Identify which cell holds the provided text, then report its (X, Y) central coordinate. 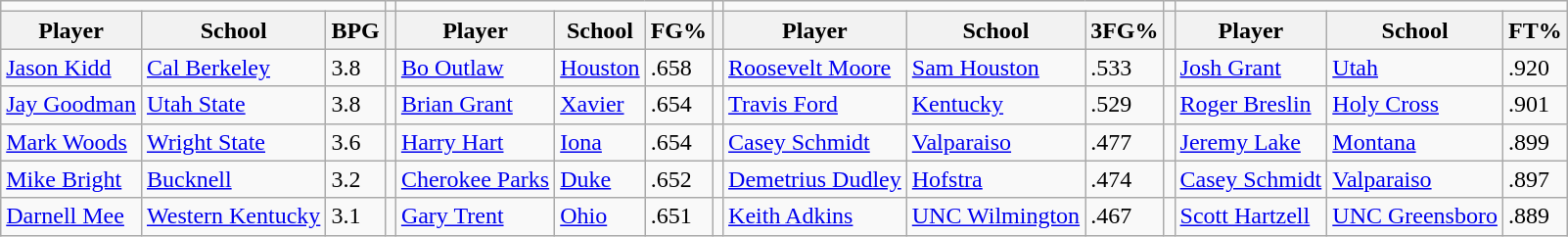
Ohio (600, 216)
Xavier (600, 105)
Jeremy Lake (1251, 142)
Houston (600, 68)
Darnell Mee (71, 216)
Gary Trent (475, 216)
Roger Breslin (1251, 105)
Travis Ford (815, 105)
Bucknell (233, 179)
Hofstra (995, 179)
.889 (1535, 216)
Roosevelt Moore (815, 68)
Harry Hart (475, 142)
Iona (600, 142)
.920 (1535, 68)
.477 (1125, 142)
.467 (1125, 216)
3.6 (355, 142)
.897 (1535, 179)
Demetrius Dudley (815, 179)
.533 (1125, 68)
Utah (1415, 68)
.899 (1535, 142)
Bo Outlaw (475, 68)
Cal Berkeley (233, 68)
Keith Adkins (815, 216)
3.1 (355, 216)
Wright State (233, 142)
Jay Goodman (71, 105)
Western Kentucky (233, 216)
Sam Houston (995, 68)
.658 (678, 68)
Kentucky (995, 105)
Mike Bright (71, 179)
Cherokee Parks (475, 179)
.651 (678, 216)
Duke (600, 179)
Holy Cross (1415, 105)
BPG (355, 30)
3.2 (355, 179)
.652 (678, 179)
UNC Wilmington (995, 216)
Scott Hartzell (1251, 216)
Jason Kidd (71, 68)
.529 (1125, 105)
3FG% (1125, 30)
.901 (1535, 105)
Josh Grant (1251, 68)
Montana (1415, 142)
FG% (678, 30)
FT% (1535, 30)
Utah State (233, 105)
Brian Grant (475, 105)
Mark Woods (71, 142)
.474 (1125, 179)
UNC Greensboro (1415, 216)
